Identify which cell holds the provided text, then report its (X, Y) central coordinate. 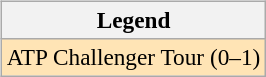
ATP Challenger Tour (0–1) (133, 57)
Legend (133, 20)
